Pinpoint the cell where the given text exists, returning its [x, y] midpoint coordinate. 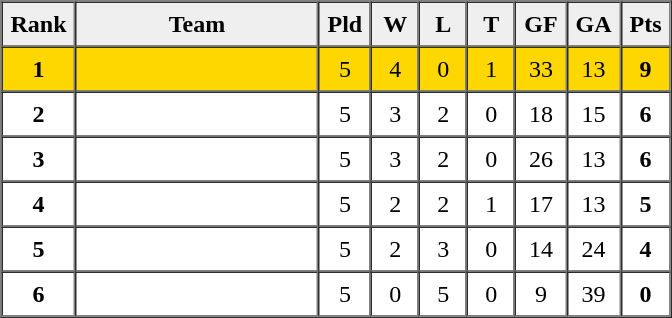
GF [540, 24]
W [395, 24]
26 [540, 158]
24 [594, 248]
Team [198, 24]
Pts [646, 24]
18 [540, 114]
39 [594, 294]
T [491, 24]
Pld [346, 24]
33 [540, 68]
GA [594, 24]
L [443, 24]
Rank [39, 24]
14 [540, 248]
17 [540, 204]
15 [594, 114]
